Detect which cell encompasses the target text, then output its (x, y) center coordinate. 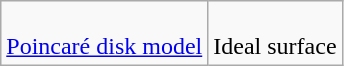
Ideal surface (275, 34)
Poincaré disk model (104, 34)
